Locate the cell with the specified text and output its (X, Y) center coordinate. 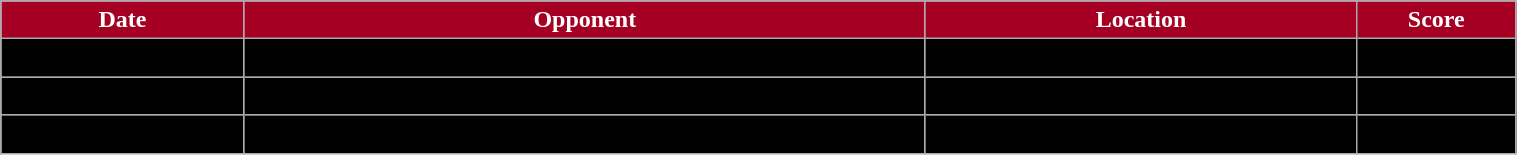
Date (122, 20)
3-1 (1436, 96)
St. Francis Xavier X-Women (584, 134)
5-2 (1436, 134)
4-2 (1436, 58)
Alberta Pandas (584, 58)
Opponent (584, 20)
March 10 (122, 58)
March 12 (122, 96)
Score (1436, 20)
Queen's Golden Gaels (584, 96)
Waterloo, Ontario (1140, 134)
Location (1140, 20)
March 13 (122, 134)
